Provide the [X, Y] coordinate of the cell's center where the given text is located.  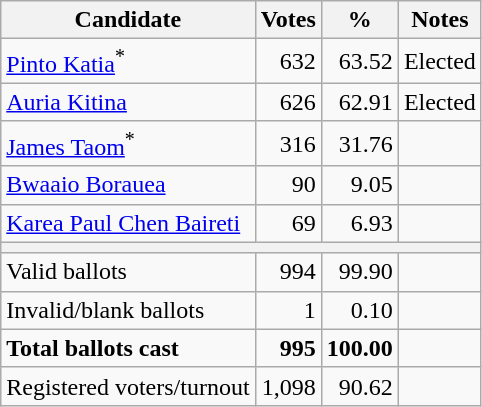
Notes [440, 20]
316 [288, 144]
100.00 [360, 348]
James Taom* [128, 144]
Karea Paul Chen Baireti [128, 223]
31.76 [360, 144]
Votes [288, 20]
Registered voters/turnout [128, 386]
90.62 [360, 386]
63.52 [360, 62]
Total ballots cast [128, 348]
Candidate [128, 20]
9.05 [360, 185]
Auria Kitina [128, 102]
1 [288, 310]
Invalid/blank ballots [128, 310]
62.91 [360, 102]
0.10 [360, 310]
6.93 [360, 223]
% [360, 20]
Bwaaio Borauea [128, 185]
Pinto Katia* [128, 62]
90 [288, 185]
626 [288, 102]
Valid ballots [128, 272]
99.90 [360, 272]
995 [288, 348]
1,098 [288, 386]
994 [288, 272]
69 [288, 223]
632 [288, 62]
